Return [X, Y] of the center of cell containing provided text 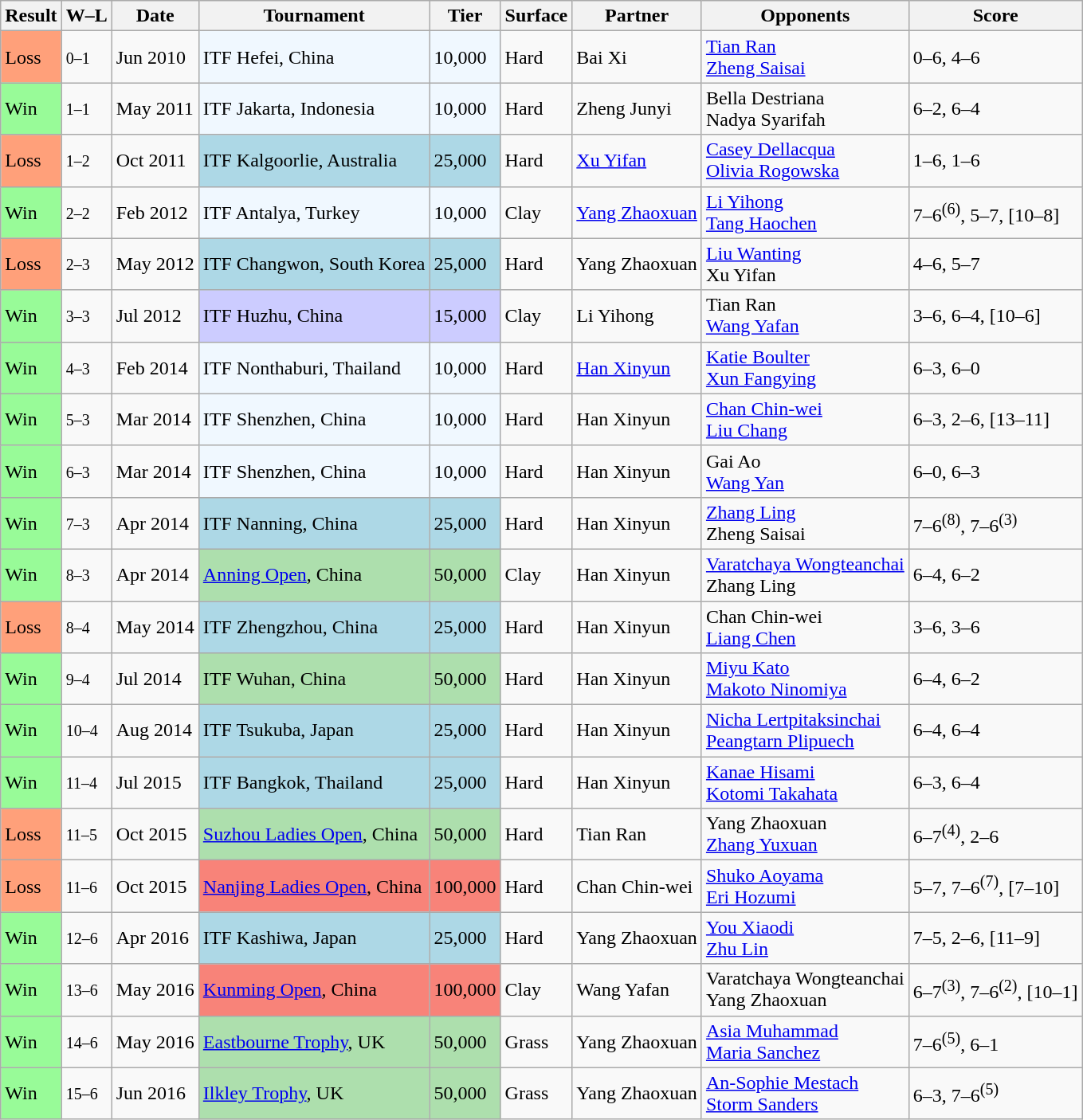
ITF Bangkok, Thailand [314, 782]
ITF Kashiwa, Japan [314, 938]
Bai Xi [638, 57]
Aug 2014 [155, 731]
2–3 [86, 264]
Jul 2014 [155, 679]
Tian Ran Zheng Saisai [805, 57]
ITF Tsukuba, Japan [314, 731]
3–6, 6–4, [10–6] [995, 315]
Shuko Aoyama Eri Hozumi [805, 886]
0–6, 4–6 [995, 57]
Katie Boulter Xun Fangying [805, 368]
ITF Nanning, China [314, 523]
Chan Chin-wei Liang Chen [805, 626]
May 2012 [155, 264]
Jun 2010 [155, 57]
ITF Hefei, China [314, 57]
7–3 [86, 523]
12–6 [86, 938]
Bella Destriana Nadya Syarifah [805, 108]
2–2 [86, 212]
Ilkley Trophy, UK [314, 1093]
6–4, 6–4 [995, 731]
An-Sophie Mestach Storm Sanders [805, 1093]
7–6(6), 5–7, [10–8] [995, 212]
ITF Changwon, South Korea [314, 264]
ITF Jakarta, Indonesia [314, 108]
3–6, 3–6 [995, 626]
ITF Antalya, Turkey [314, 212]
5–3 [86, 419]
Partner [638, 16]
15,000 [465, 315]
Opponents [805, 16]
Gai Ao Wang Yan [805, 472]
Score [995, 16]
Suzhou Ladies Open, China [314, 835]
Jul 2015 [155, 782]
Kunming Open, China [314, 989]
9–4 [86, 679]
Tian Ran [638, 835]
0–1 [86, 57]
Surface [536, 16]
Casey Dellacqua Olivia Rogowska [805, 161]
7–6(5), 6–1 [995, 1042]
6–7(4), 2–6 [995, 835]
11–4 [86, 782]
6–3, 7–6(5) [995, 1093]
ITF Huzhu, China [314, 315]
Xu Yifan [638, 161]
ITF Nonthaburi, Thailand [314, 368]
5–7, 7–6(7), [7–10] [995, 886]
15–6 [86, 1093]
11–5 [86, 835]
7–5, 2–6, [11–9] [995, 938]
Eastbourne Trophy, UK [314, 1042]
Wang Yafan [638, 989]
Feb 2014 [155, 368]
4–6, 5–7 [995, 264]
Liu Wanting Xu Yifan [805, 264]
6–2, 6–4 [995, 108]
Apr 2016 [155, 938]
Asia Muhammad Maria Sanchez [805, 1042]
Varatchaya Wongteanchai Yang Zhaoxuan [805, 989]
6–3 [86, 472]
Varatchaya Wongteanchai Zhang Ling [805, 575]
6–3, 6–0 [995, 368]
W–L [86, 16]
Li Yihong [638, 315]
Zheng Junyi [638, 108]
Tier [465, 16]
Jun 2016 [155, 1093]
Li Yihong Tang Haochen [805, 212]
6–0, 6–3 [995, 472]
ITF Wuhan, China [314, 679]
Feb 2012 [155, 212]
8–4 [86, 626]
Oct 2011 [155, 161]
13–6 [86, 989]
Kanae Hisami Kotomi Takahata [805, 782]
1–1 [86, 108]
May 2014 [155, 626]
6–7(3), 7–6(2), [10–1] [995, 989]
Chan Chin-wei Liu Chang [805, 419]
1–6, 1–6 [995, 161]
Anning Open, China [314, 575]
ITF Zhengzhou, China [314, 626]
14–6 [86, 1042]
Date [155, 16]
May 2011 [155, 108]
10–4 [86, 731]
Tian Ran Wang Yafan [805, 315]
11–6 [86, 886]
7–6(8), 7–6(3) [995, 523]
Tournament [314, 16]
4–3 [86, 368]
3–3 [86, 315]
ITF Kalgoorlie, Australia [314, 161]
Chan Chin-wei [638, 886]
6–3, 6–4 [995, 782]
Nanjing Ladies Open, China [314, 886]
Zhang Ling Zheng Saisai [805, 523]
1–2 [86, 161]
8–3 [86, 575]
Nicha Lertpitaksinchai Peangtarn Plipuech [805, 731]
Result [31, 16]
Jul 2012 [155, 315]
You Xiaodi Zhu Lin [805, 938]
6–3, 2–6, [13–11] [995, 419]
Yang Zhaoxuan Zhang Yuxuan [805, 835]
Miyu Kato Makoto Ninomiya [805, 679]
